For the text-containing cell, return its midpoint in [x, y] coordinate format. 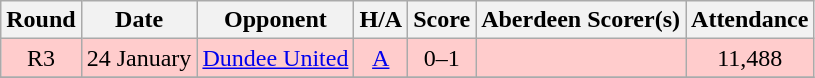
24 January [139, 58]
Score [442, 20]
R3 [41, 58]
11,488 [750, 58]
Opponent [276, 20]
0–1 [442, 58]
H/A [381, 20]
Round [41, 20]
Dundee United [276, 58]
Aberdeen Scorer(s) [581, 20]
A [381, 58]
Date [139, 20]
Attendance [750, 20]
